Return the [X, Y] coordinate for the center point of the cell that contains the specified text.  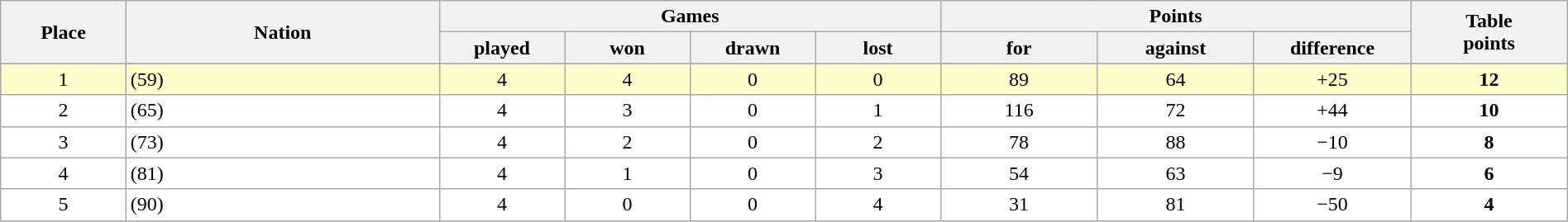
64 [1176, 79]
116 [1019, 111]
54 [1019, 173]
Nation [283, 32]
−10 [1331, 142]
Tablepoints [1489, 32]
Games [690, 17]
lost [878, 48]
Place [64, 32]
(90) [283, 205]
Points [1175, 17]
(65) [283, 111]
8 [1489, 142]
72 [1176, 111]
+25 [1331, 79]
5 [64, 205]
played [502, 48]
89 [1019, 79]
10 [1489, 111]
−50 [1331, 205]
difference [1331, 48]
(73) [283, 142]
against [1176, 48]
31 [1019, 205]
63 [1176, 173]
(59) [283, 79]
81 [1176, 205]
6 [1489, 173]
78 [1019, 142]
12 [1489, 79]
(81) [283, 173]
+44 [1331, 111]
−9 [1331, 173]
88 [1176, 142]
drawn [753, 48]
won [628, 48]
for [1019, 48]
